Scan for the cell matching the given text and deliver its (X, Y) coordinate at center. 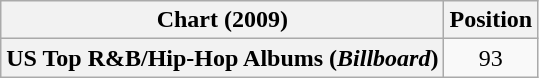
US Top R&B/Hip-Hop Albums (Billboard) (222, 58)
Position (491, 20)
Chart (2009) (222, 20)
93 (491, 58)
